Capture the cell that displays the provided text and extract its (X, Y) central coordinate. 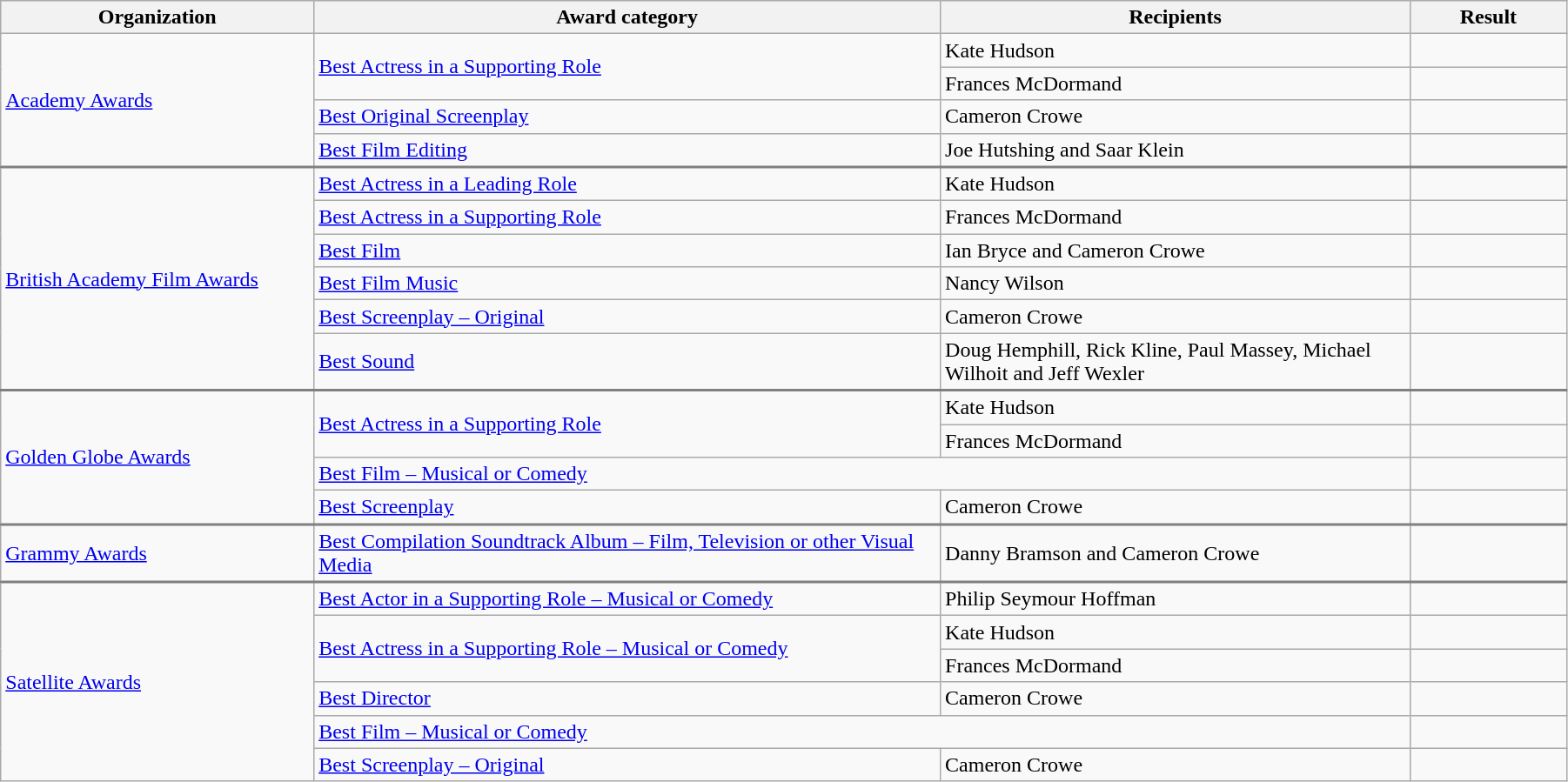
Doug Hemphill, Rick Kline, Paul Massey, Michael Wilhoit and Jeff Wexler (1176, 362)
Golden Globe Awards (157, 458)
Best Actress in a Leading Role (627, 184)
Satellite Awards (157, 682)
Recipients (1176, 17)
Joe Hutshing and Saar Klein (1176, 150)
British Academy Film Awards (157, 278)
Philip Seymour Hoffman (1176, 598)
Best Actor in a Supporting Role – Musical or Comedy (627, 598)
Nancy Wilson (1176, 284)
Result (1488, 17)
Best Film Editing (627, 150)
Academy Awards (157, 101)
Organization (157, 17)
Best Film (627, 251)
Award category (627, 17)
Best Director (627, 698)
Best Compilation Soundtrack Album – Film, Television or other Visual Media (627, 553)
Best Screenplay (627, 508)
Best Actress in a Supporting Role – Musical or Comedy (627, 649)
Danny Bramson and Cameron Crowe (1176, 553)
Ian Bryce and Cameron Crowe (1176, 251)
Best Film Music (627, 284)
Best Original Screenplay (627, 117)
Grammy Awards (157, 553)
Best Sound (627, 362)
